Determine the [x, y] coordinate at the center of the cell enclosing the given text.  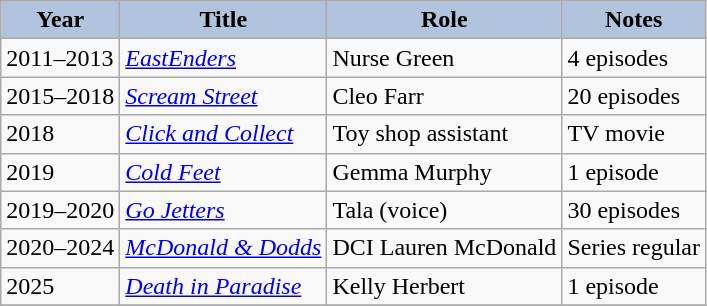
2015–2018 [60, 96]
2020–2024 [60, 248]
Death in Paradise [224, 286]
2019 [60, 172]
Kelly Herbert [444, 286]
EastEnders [224, 58]
Toy shop assistant [444, 134]
2011–2013 [60, 58]
20 episodes [634, 96]
Cold Feet [224, 172]
Click and Collect [224, 134]
DCI Lauren McDonald [444, 248]
30 episodes [634, 210]
Tala (voice) [444, 210]
Role [444, 20]
Scream Street [224, 96]
2018 [60, 134]
2025 [60, 286]
Gemma Murphy [444, 172]
4 episodes [634, 58]
McDonald & Dodds [224, 248]
Series regular [634, 248]
Nurse Green [444, 58]
Cleo Farr [444, 96]
2019–2020 [60, 210]
Go Jetters [224, 210]
Title [224, 20]
Year [60, 20]
TV movie [634, 134]
Notes [634, 20]
